Output the (x, y) coordinate of the center of the cell containing the given text.  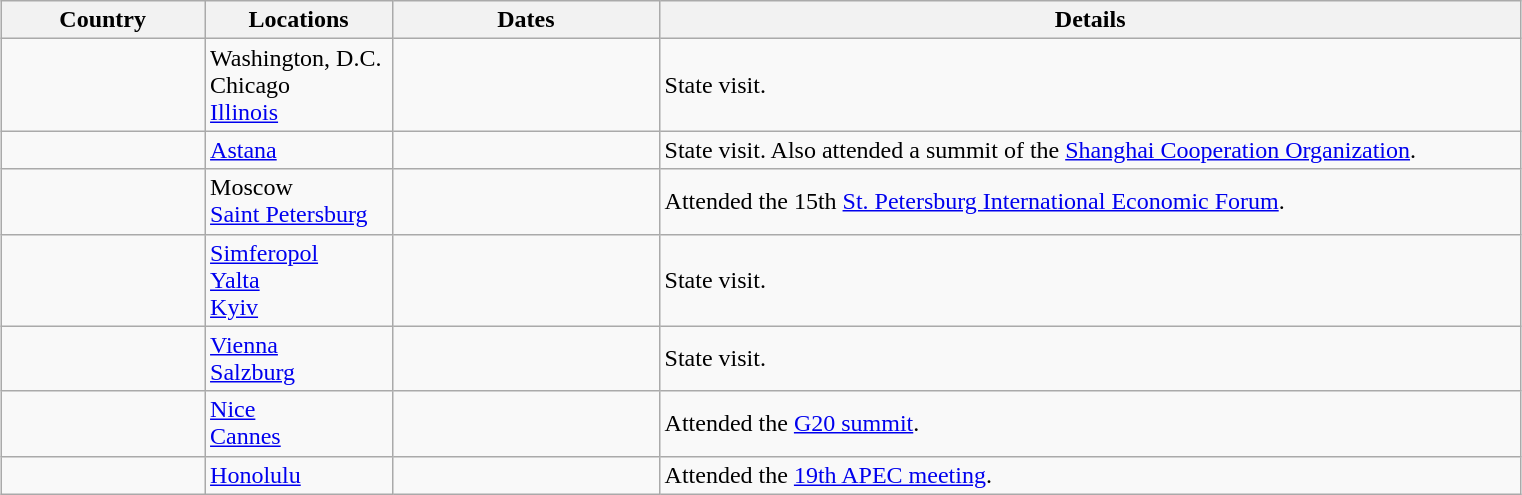
NiceCannes (299, 424)
MoscowSaint Petersburg (299, 202)
Dates (526, 20)
Attended the 15th St. Petersburg International Economic Forum. (1090, 202)
SimferopolYaltaKyiv (299, 280)
Attended the G20 summit. (1090, 424)
Astana (299, 150)
State visit. Also attended a summit of the Shanghai Cooperation Organization. (1090, 150)
Attended the 19th APEC meeting. (1090, 475)
Washington, D.C.ChicagoIllinois (299, 85)
ViennaSalzburg (299, 358)
Locations (299, 20)
Honolulu (299, 475)
Country (103, 20)
Details (1090, 20)
